Detect which cell encompasses the target text, then output its (X, Y) center coordinate. 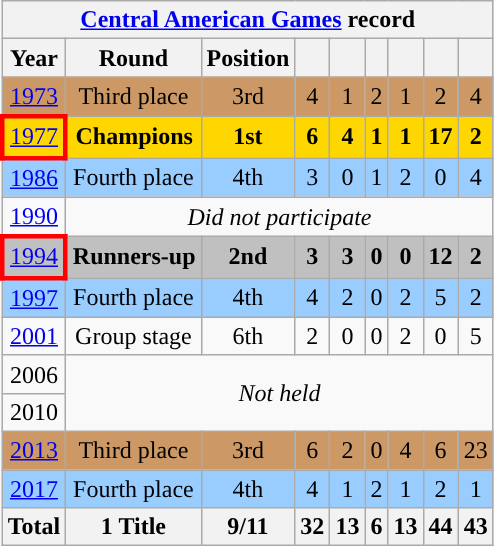
43 (476, 527)
1 Title (134, 527)
Champions (134, 136)
Year (34, 58)
2006 (34, 374)
Group stage (134, 336)
2017 (34, 489)
17 (440, 136)
23 (476, 450)
6th (248, 336)
Position (248, 58)
Round (134, 58)
2nd (248, 258)
1990 (34, 217)
9/11 (248, 527)
2013 (34, 450)
Central American Games record (248, 20)
1994 (34, 258)
2010 (34, 412)
Runners-up (134, 258)
1997 (34, 298)
Not held (280, 393)
12 (440, 258)
44 (440, 527)
1986 (34, 178)
1st (248, 136)
1977 (34, 136)
32 (312, 527)
Did not participate (280, 217)
1973 (34, 97)
Total (34, 527)
2001 (34, 336)
